Find where the given text appears and provide that cell's center as (X, Y) coordinate. 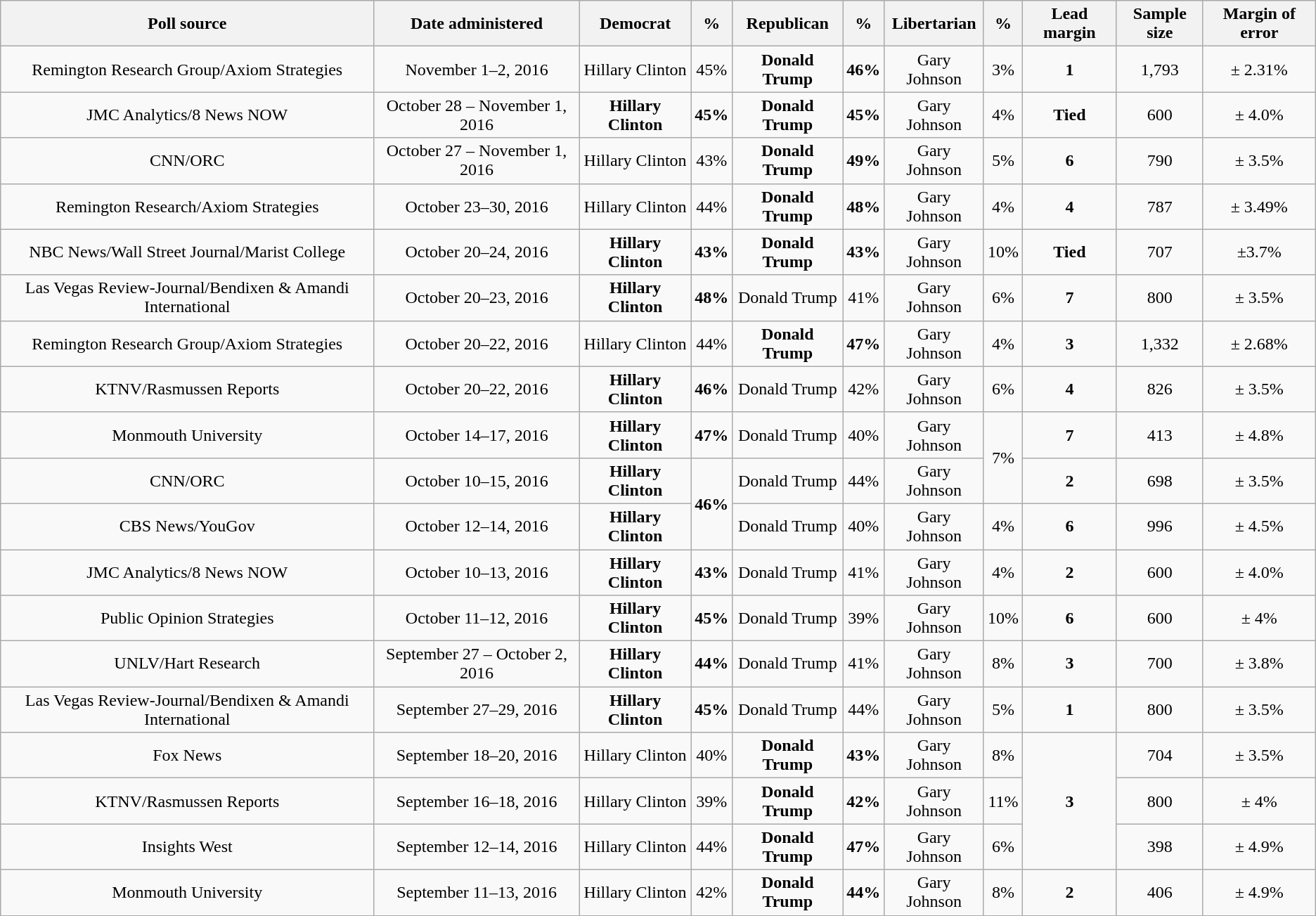
826 (1160, 389)
698 (1160, 481)
406 (1160, 893)
11% (1002, 801)
October 23–30, 2016 (477, 207)
± 3.49% (1259, 207)
787 (1160, 207)
CBS News/YouGov (187, 526)
398 (1160, 846)
7% (1002, 458)
Fox News (187, 755)
October 11–12, 2016 (477, 619)
± 2.68% (1259, 343)
September 16–18, 2016 (477, 801)
3% (1002, 69)
October 20–24, 2016 (477, 252)
September 12–14, 2016 (477, 846)
Date administered (477, 24)
700 (1160, 664)
Lead margin (1069, 24)
Margin of error (1259, 24)
±3.7% (1259, 252)
NBC News/Wall Street Journal/Marist College (187, 252)
1,793 (1160, 69)
707 (1160, 252)
October 27 – November 1, 2016 (477, 160)
September 27 – October 2, 2016 (477, 664)
± 4.5% (1259, 526)
October 20–23, 2016 (477, 298)
Libertarian (934, 24)
Remington Research/Axiom Strategies (187, 207)
± 3.8% (1259, 664)
September 27–29, 2016 (477, 710)
September 11–13, 2016 (477, 893)
November 1–2, 2016 (477, 69)
October 10–15, 2016 (477, 481)
September 18–20, 2016 (477, 755)
Poll source (187, 24)
Public Opinion Strategies (187, 619)
Democrat (635, 24)
1,332 (1160, 343)
Sample size (1160, 24)
413 (1160, 434)
October 28 – November 1, 2016 (477, 115)
Insights West (187, 846)
October 10–13, 2016 (477, 572)
49% (863, 160)
790 (1160, 160)
October 12–14, 2016 (477, 526)
October 14–17, 2016 (477, 434)
± 2.31% (1259, 69)
UNLV/Hart Research (187, 664)
996 (1160, 526)
± 4.8% (1259, 434)
704 (1160, 755)
Republican (787, 24)
